Pinpoint the cell where the given text exists, returning its (X, Y) midpoint coordinate. 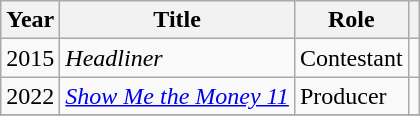
Year (30, 20)
Producer (351, 96)
Show Me the Money 11 (178, 96)
2022 (30, 96)
Headliner (178, 58)
Role (351, 20)
Contestant (351, 58)
Title (178, 20)
2015 (30, 58)
